For the text-containing cell, return its midpoint in [x, y] coordinate format. 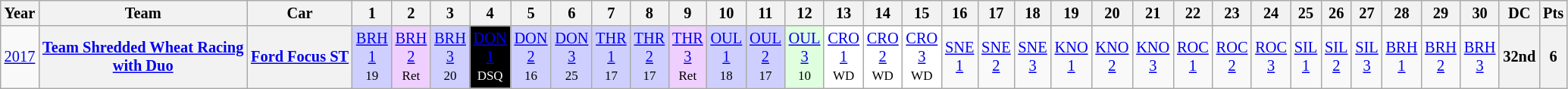
SNE3 [1032, 57]
SIL1 [1306, 57]
4 [490, 13]
CRO2WD [883, 57]
KNO1 [1072, 57]
Year [20, 13]
Team Shredded Wheat Racingwith Duo [142, 57]
7 [611, 13]
THR117 [611, 57]
29 [1441, 13]
15 [922, 13]
28 [1402, 13]
11 [765, 13]
19 [1072, 13]
22 [1193, 13]
Ford Focus ST [300, 57]
10 [727, 13]
20 [1112, 13]
SIL3 [1366, 57]
DON1DSQ [490, 57]
Pts [1554, 13]
2017 [20, 57]
ROC1 [1193, 57]
24 [1271, 13]
CRO3WD [922, 57]
THR3Ret [687, 57]
SNE2 [996, 57]
2 [412, 13]
25 [1306, 13]
17 [996, 13]
1 [372, 13]
23 [1232, 13]
BRH320 [450, 57]
SNE1 [959, 57]
OUL310 [805, 57]
26 [1336, 13]
14 [883, 13]
BRH3 [1480, 57]
ROC2 [1232, 57]
21 [1153, 13]
KNO2 [1112, 57]
BRH2Ret [412, 57]
27 [1366, 13]
32nd [1519, 57]
12 [805, 13]
DON216 [531, 57]
KNO3 [1153, 57]
8 [649, 13]
THR217 [649, 57]
Car [300, 13]
18 [1032, 13]
3 [450, 13]
Team [142, 13]
ROC3 [1271, 57]
13 [843, 13]
BRH119 [372, 57]
5 [531, 13]
BRH1 [1402, 57]
30 [1480, 13]
BRH2 [1441, 57]
SIL2 [1336, 57]
9 [687, 13]
OUL217 [765, 57]
OUL118 [727, 57]
DC [1519, 13]
CRO1WD [843, 57]
DON325 [571, 57]
16 [959, 13]
